Provide the (x, y) coordinate of the cell's center where the given text is located.  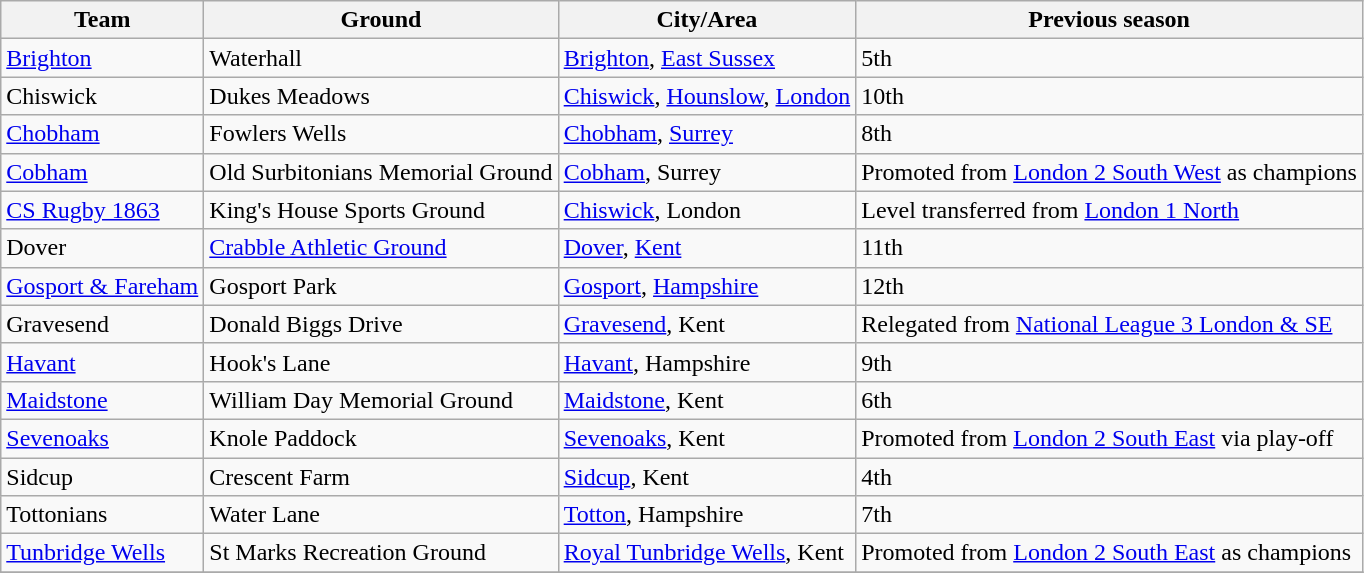
Sevenoaks, Kent (707, 438)
Brighton (102, 58)
Tottonians (102, 515)
Brighton, East Sussex (707, 58)
Chobham, Surrey (707, 134)
William Day Memorial Ground (381, 400)
Hook's Lane (381, 362)
Sidcup (102, 477)
Fowlers Wells (381, 134)
Gravesend (102, 324)
Maidstone, Kent (707, 400)
Ground (381, 20)
Team (102, 20)
5th (1110, 58)
Gosport, Hampshire (707, 286)
Chiswick (102, 96)
Old Surbitonians Memorial Ground (381, 172)
Cobham (102, 172)
Tunbridge Wells (102, 553)
Previous season (1110, 20)
Royal Tunbridge Wells, Kent (707, 553)
Chiswick, Hounslow, London (707, 96)
Gosport & Fareham (102, 286)
12th (1110, 286)
9th (1110, 362)
11th (1110, 248)
Dover (102, 248)
Waterhall (381, 58)
Chiswick, London (707, 210)
Sidcup, Kent (707, 477)
Gosport Park (381, 286)
8th (1110, 134)
Dukes Meadows (381, 96)
4th (1110, 477)
6th (1110, 400)
Totton, Hampshire (707, 515)
Water Lane (381, 515)
Promoted from London 2 South East via play-off (1110, 438)
City/Area (707, 20)
Level transferred from London 1 North (1110, 210)
Sevenoaks (102, 438)
CS Rugby 1863 (102, 210)
Gravesend, Kent (707, 324)
Crabble Athletic Ground (381, 248)
Maidstone (102, 400)
St Marks Recreation Ground (381, 553)
Knole Paddock (381, 438)
Promoted from London 2 South West as champions (1110, 172)
Havant, Hampshire (707, 362)
Havant (102, 362)
Chobham (102, 134)
10th (1110, 96)
King's House Sports Ground (381, 210)
Cobham, Surrey (707, 172)
Promoted from London 2 South East as champions (1110, 553)
Donald Biggs Drive (381, 324)
Dover, Kent (707, 248)
Crescent Farm (381, 477)
Relegated from National League 3 London & SE (1110, 324)
7th (1110, 515)
